Provide the [X, Y] coordinate of the cell's center where the given text is located.  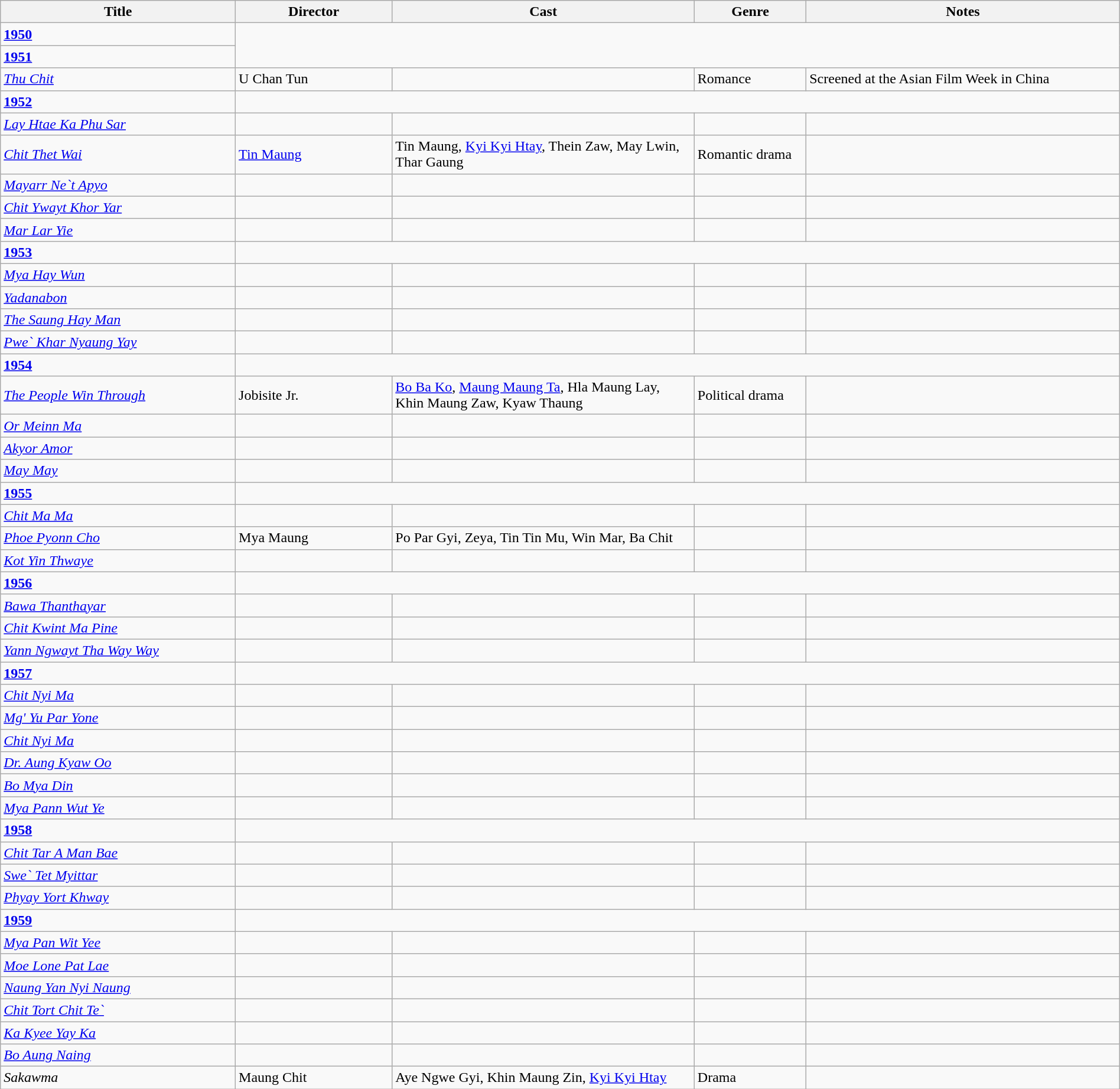
Lay Htae Ka Phu Sar [118, 124]
Bawa Thanthayar [118, 605]
Chit Tort Chit Te` [118, 1010]
Maung Chit [314, 1078]
Phoe Pyonn Cho [118, 538]
Bo Ba Ko, Maung Maung Ta, Hla Maung Lay, Khin Maung Zaw, Kyaw Thaung [543, 396]
Chit Tar A Man Bae [118, 853]
Dr. Aung Kyaw Oo [118, 763]
Screened at the Asian Film Week in China [963, 79]
1952 [118, 102]
Yann Ngwayt Tha Way Way [118, 650]
Phyay Yort Khway [118, 898]
1951 [118, 57]
Kot Yin Thwaye [118, 560]
Moe Lone Pat Lae [118, 965]
Bo Aung Naing [118, 1055]
Mya Pann Wut Ye [118, 808]
Chit Ma Ma [118, 516]
1950 [118, 34]
Akyor Amor [118, 448]
Drama [750, 1078]
The Saung Hay Man [118, 320]
1953 [118, 252]
1954 [118, 365]
Ka Kyee Yay Ka [118, 1033]
Mar Lar Yie [118, 230]
Aye Ngwe Gyi, Khin Maung Zin, Kyi Kyi Htay [543, 1078]
Title [118, 12]
Mya Pan Wit Yee [118, 943]
Tin Maung [314, 155]
Mya Maung [314, 538]
Yadanabon [118, 297]
May May [118, 471]
Political drama [750, 396]
1955 [118, 493]
U Chan Tun [314, 79]
1957 [118, 673]
Romance [750, 79]
Chit Kwint Ma Pine [118, 628]
Bo Mya Din [118, 785]
Genre [750, 12]
Pwe` Khar Nyaung Yay [118, 343]
1959 [118, 920]
Notes [963, 12]
1956 [118, 583]
The People Win Through [118, 396]
Thu Chit [118, 79]
Or Meinn Ma [118, 426]
Swe` Tet Myittar [118, 875]
Romantic drama [750, 155]
Cast [543, 12]
Po Par Gyi, Zeya, Tin Tin Mu, Win Mar, Ba Chit [543, 538]
Mya Hay Wun [118, 275]
Chit Thet Wai [118, 155]
Director [314, 12]
Chit Ywayt Khor Yar [118, 207]
Mayarr Ne`t Apyo [118, 185]
Naung Yan Nyi Naung [118, 987]
Tin Maung, Kyi Kyi Htay, Thein Zaw, May Lwin, Thar Gaung [543, 155]
1958 [118, 830]
Mg' Yu Par Yone [118, 718]
Sakawma [118, 1078]
Jobisite Jr. [314, 396]
